From the cell containing the given text, extract its center point as [x, y] coordinate. 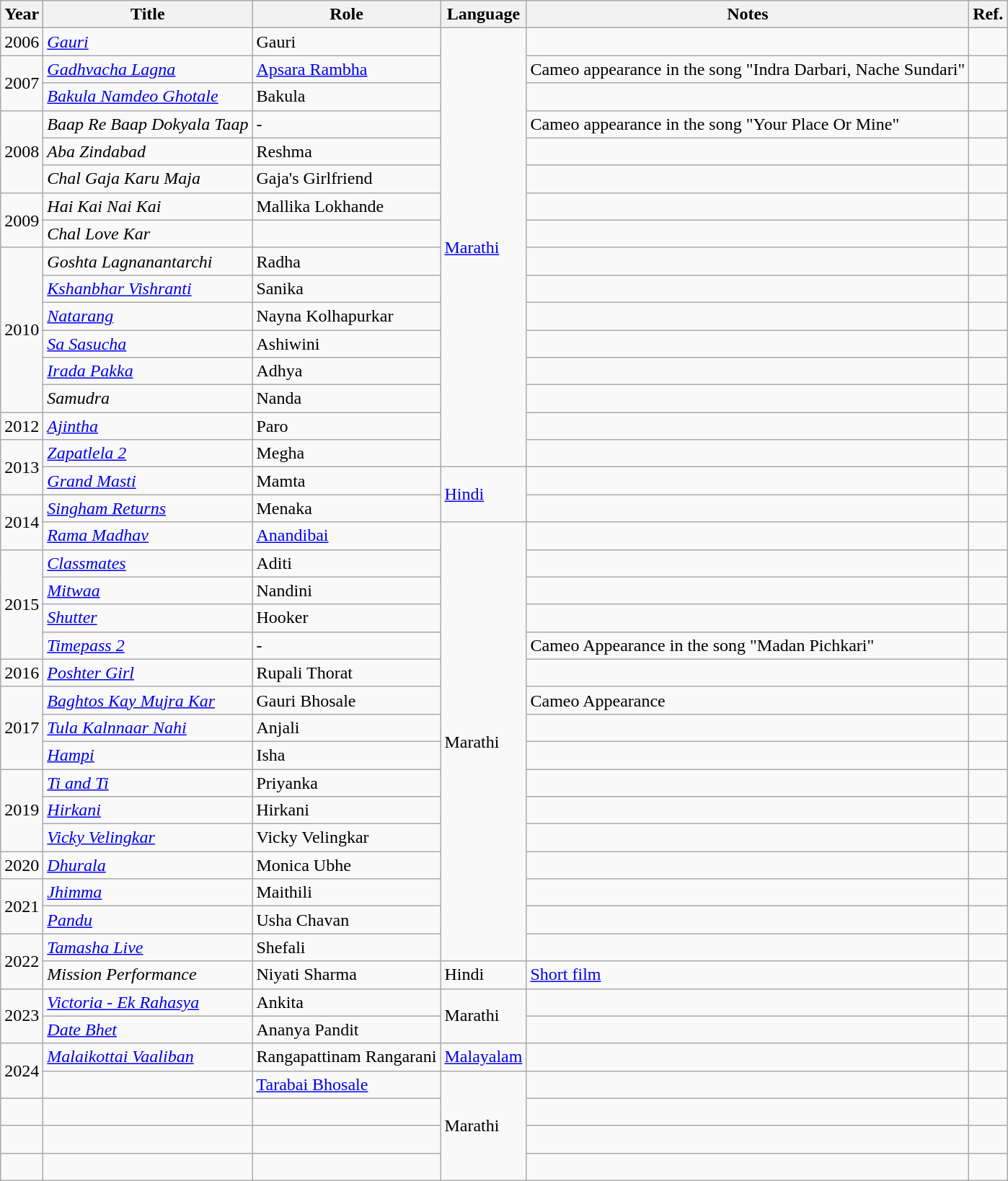
Anjali [346, 727]
2016 [22, 673]
2007 [22, 83]
Mamta [346, 481]
Isha [346, 755]
2008 [22, 151]
2013 [22, 467]
Notes [748, 14]
Monica Ubhe [346, 865]
Hampi [148, 755]
Role [346, 14]
2022 [22, 961]
Ankita [346, 1002]
Sanika [346, 288]
Nayna Kolhapurkar [346, 316]
Dhurala [148, 865]
Cameo Appearance in the song "Madan Pichkari" [748, 645]
Baap Re Baap Dokyala Taap [148, 124]
Bakula [346, 97]
Chal Love Kar [148, 234]
Rangapattinam Rangarani [346, 1057]
Date Bhet [148, 1030]
Gaja's Girlfriend [346, 179]
Ref. [988, 14]
2019 [22, 810]
Anandibai [346, 536]
Mission Performance [148, 975]
Mitwaa [148, 590]
Baghtos Kay Mujra Kar [148, 700]
Kshanbhar Vishranti [148, 288]
Aditi [346, 563]
2006 [22, 42]
Cameo Appearance [748, 700]
2009 [22, 220]
Hai Kai Nai Kai [148, 206]
2024 [22, 1071]
Tula Kalnnaar Nahi [148, 727]
Rama Madhav [148, 536]
Ananya Pandit [346, 1030]
Hooker [346, 618]
Paro [346, 426]
Gadhvacha Lagna [148, 69]
Usha Chavan [346, 920]
Pandu [148, 920]
Ashiwini [346, 344]
Rupali Thorat [346, 673]
Malaikottai Vaaliban [148, 1057]
Apsara Rambha [346, 69]
Radha [346, 261]
Niyati Sharma [346, 975]
Timepass 2 [148, 645]
Short film [748, 975]
Shutter [148, 618]
2012 [22, 426]
Aba Zindabad [148, 151]
Singham Returns [148, 508]
Samudra [148, 399]
2023 [22, 1016]
Victoria - Ek Rahasya [148, 1002]
Natarang [148, 316]
2020 [22, 865]
Ajintha [148, 426]
Reshma [346, 151]
Poshter Girl [148, 673]
2010 [22, 329]
Goshta Lagnanantarchi [148, 261]
Cameo appearance in the song "Indra Darbari, Nache Sundari" [748, 69]
Megha [346, 454]
Bakula Namdeo Ghotale [148, 97]
Nandini [346, 590]
Shefali [346, 947]
Jhimma [148, 893]
Nanda [346, 399]
Tarabai Bhosale [346, 1084]
Menaka [346, 508]
Title [148, 14]
Priyanka [346, 782]
Adhya [346, 371]
Language [483, 14]
Tamasha Live [148, 947]
Sa Sasucha [148, 344]
2015 [22, 604]
Ti and Ti [148, 782]
Year [22, 14]
Malayalam [483, 1057]
Cameo appearance in the song "Your Place Or Mine" [748, 124]
Chal Gaja Karu Maja [148, 179]
Classmates [148, 563]
2021 [22, 906]
Maithili [346, 893]
2017 [22, 727]
Grand Masti [148, 481]
Zapatlela 2 [148, 454]
Mallika Lokhande [346, 206]
Irada Pakka [148, 371]
Gauri Bhosale [346, 700]
2014 [22, 522]
